From the cell containing the given text, extract its center point as [X, Y] coordinate. 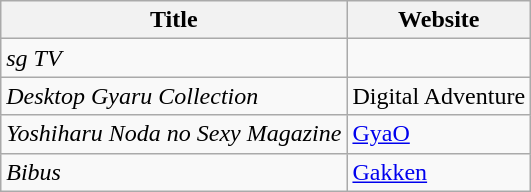
Bibus [174, 172]
Title [174, 20]
sg TV [174, 58]
Desktop Gyaru Collection [174, 96]
GyaO [439, 134]
Gakken [439, 172]
Website [439, 20]
Yoshiharu Noda no Sexy Magazine [174, 134]
Digital Adventure [439, 96]
